Scan for the cell matching the given text and deliver its [x, y] coordinate at center. 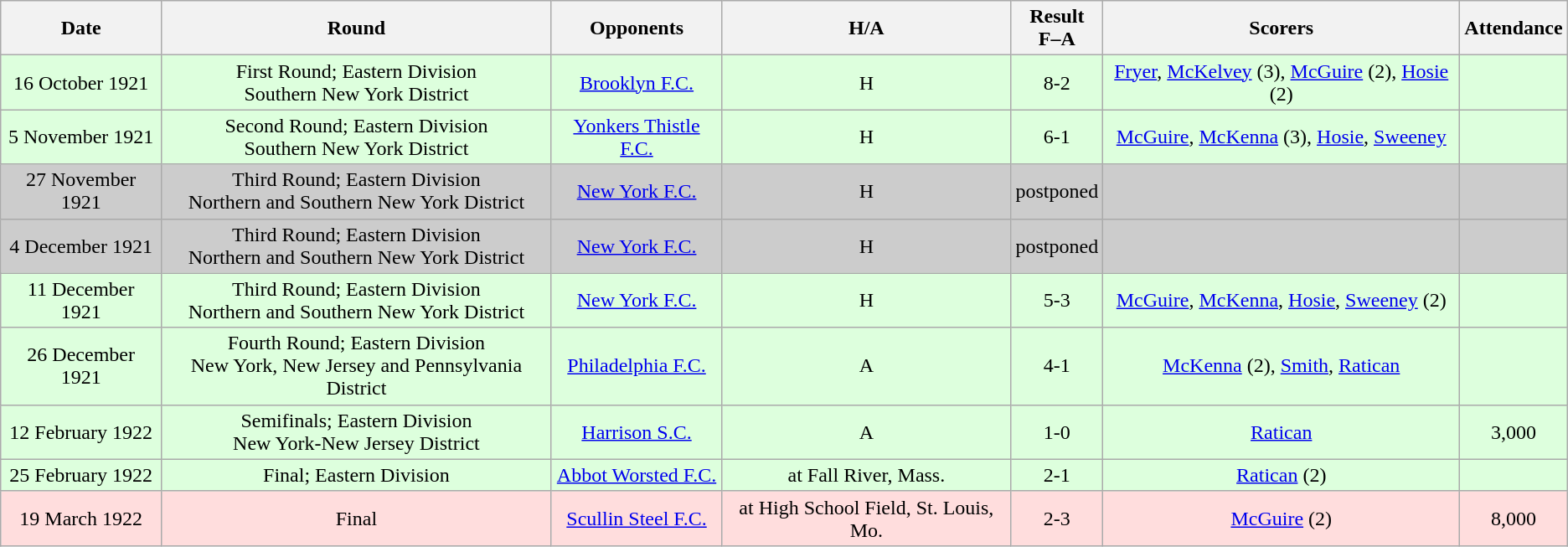
Harrison S.C. [637, 432]
2-3 [1057, 518]
16 October 1921 [81, 82]
Philadelphia F.C. [637, 366]
Brooklyn F.C. [637, 82]
Abbot Worsted F.C. [637, 475]
First Round; Eastern DivisionSouthern New York District [357, 82]
Fourth Round; Eastern DivisionNew York, New Jersey and Pennsylvania District [357, 366]
11 December 1921 [81, 300]
25 February 1922 [81, 475]
1-0 [1057, 432]
at High School Field, St. Louis, Mo. [866, 518]
McGuire, McKenna (3), Hosie, Sweeney [1282, 137]
5 November 1921 [81, 137]
19 March 1922 [81, 518]
4-1 [1057, 366]
at Fall River, Mass. [866, 475]
27 November 1921 [81, 191]
Ratican [1282, 432]
Final; Eastern Division [357, 475]
Final [357, 518]
McGuire (2) [1282, 518]
Ratican (2) [1282, 475]
Second Round; Eastern DivisionSouthern New York District [357, 137]
6-1 [1057, 137]
McKenna (2), Smith, Ratican [1282, 366]
12 February 1922 [81, 432]
8,000 [1514, 518]
3,000 [1514, 432]
2-1 [1057, 475]
H/A [866, 28]
Attendance [1514, 28]
Opponents [637, 28]
4 December 1921 [81, 246]
8-2 [1057, 82]
Fryer, McKelvey (3), McGuire (2), Hosie (2) [1282, 82]
Scorers [1282, 28]
Semifinals; Eastern DivisionNew York-New Jersey District [357, 432]
Scullin Steel F.C. [637, 518]
ResultF–A [1057, 28]
Round [357, 28]
26 December 1921 [81, 366]
Date [81, 28]
McGuire, McKenna, Hosie, Sweeney (2) [1282, 300]
5-3 [1057, 300]
Yonkers Thistle F.C. [637, 137]
